Capture the cell that displays the provided text and extract its [x, y] central coordinate. 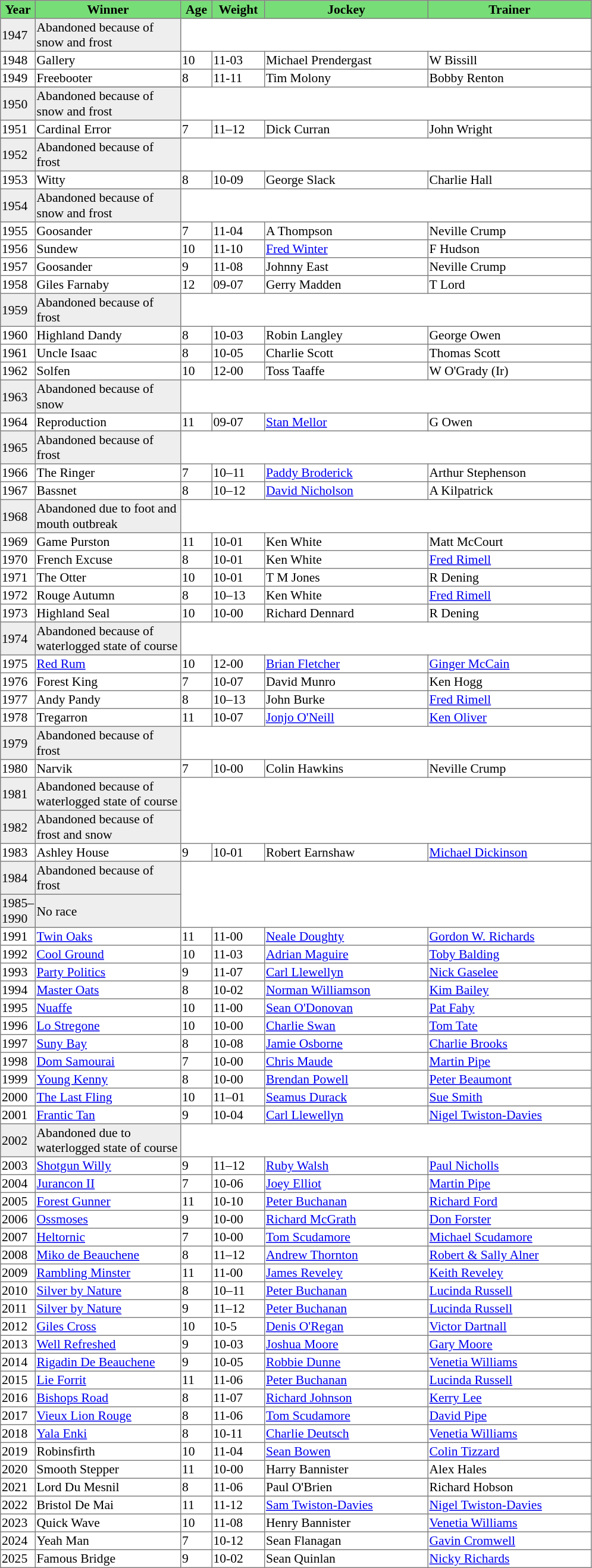
Giles Cross [108, 1326]
Bassnet [108, 491]
W Bissill [509, 60]
1970 [18, 560]
11–01 [238, 1097]
2021 [18, 1487]
Toss Taaffe [346, 371]
Rouge Autumn [108, 595]
Michael Dickinson [509, 852]
Yeah Man [108, 1541]
2025 [18, 1558]
1997 [18, 1044]
T Lord [509, 285]
Dick Curran [346, 129]
2016 [18, 1398]
A Thompson [346, 231]
W O'Grady (Ir) [509, 371]
A Kilpatrick [509, 491]
12 [196, 285]
10-06 [238, 1183]
Gary Moore [509, 1344]
1974 [18, 639]
10-10 [238, 1201]
2022 [18, 1505]
Jurancon II [108, 1183]
Weight [238, 10]
Cool Ground [108, 954]
1985–1990 [18, 911]
Sean Bowen [346, 1451]
2024 [18, 1541]
2009 [18, 1273]
Ken Hogg [509, 682]
2013 [18, 1344]
1969 [18, 542]
Cardinal Error [108, 129]
Jamie Osborne [346, 1044]
Michael Prendergast [346, 60]
Stan Mellor [346, 422]
Sundew [108, 249]
Charlie Deutsch [346, 1433]
Kim Bailey [509, 990]
2007 [18, 1237]
The Ringer [108, 473]
2010 [18, 1291]
1964 [18, 422]
2003 [18, 1166]
1948 [18, 60]
The Otter [108, 577]
1951 [18, 129]
1968 [18, 516]
1961 [18, 353]
No race [108, 911]
Gavin Cromwell [509, 1541]
1963 [18, 396]
Charlie Scott [346, 353]
Chris Maude [346, 1061]
11-12 [238, 1505]
F Hudson [509, 249]
Lord Du Mesnil [108, 1487]
Narvik [108, 769]
Gerry Madden [346, 285]
Bristol De Mai [108, 1505]
George Slack [346, 180]
Charlie Brooks [509, 1044]
11-11 [238, 78]
2008 [18, 1255]
Neale Doughty [346, 936]
Robert & Sally Alner [509, 1255]
Abandoned due to waterlogged state of course [108, 1141]
1999 [18, 1079]
Richard Johnson [346, 1398]
1950 [18, 104]
1998 [18, 1061]
Quick Wave [108, 1523]
Freebooter [108, 78]
Sue Smith [509, 1097]
Rigadin De Beauchene [108, 1362]
John Burke [346, 699]
1979 [18, 743]
Paul O'Brien [346, 1487]
Andrew Thornton [346, 1255]
Ginger McCain [509, 664]
Keith Reveley [509, 1273]
Toby Balding [509, 954]
Forest Gunner [108, 1201]
1996 [18, 1026]
Bobby Renton [509, 78]
Abandoned because of frost and snow [108, 827]
1994 [18, 990]
1965 [18, 448]
Trainer [509, 10]
10–12 [238, 491]
Nick Gaselee [509, 972]
1984 [18, 878]
Gordon W. Richards [509, 936]
Witty [108, 180]
The Last Fling [108, 1097]
2002 [18, 1141]
2006 [18, 1219]
Smooth Stepper [108, 1469]
Twin Oaks [108, 936]
1967 [18, 491]
Abandoned because of snow [108, 396]
Joey Elliot [346, 1183]
Sean O'Donovan [346, 1008]
Fred Winter [346, 249]
2004 [18, 1183]
1953 [18, 180]
Yala Enki [108, 1433]
Sean Quinlan [346, 1558]
1991 [18, 936]
1960 [18, 335]
French Excuse [108, 560]
2018 [18, 1433]
Vieux Lion Rouge [108, 1416]
Charlie Swan [346, 1026]
Michael Scudamore [509, 1237]
2020 [18, 1469]
Joshua Moore [346, 1344]
1955 [18, 231]
Tom Tate [509, 1026]
10-5 [238, 1326]
Alex Hales [509, 1469]
Highland Seal [108, 613]
Kerry Lee [509, 1398]
10-04 [238, 1115]
Sean Flanagan [346, 1541]
Ashley House [108, 852]
Richard Hobson [509, 1487]
2017 [18, 1416]
Shotgun Willy [108, 1166]
1993 [18, 972]
Thomas Scott [509, 353]
Richard McGrath [346, 1219]
Robbie Dunne [346, 1362]
Suny Bay [108, 1044]
2011 [18, 1308]
John Wright [509, 129]
1956 [18, 249]
Peter Beaumont [509, 1079]
1978 [18, 717]
Brian Fletcher [346, 664]
Robinsfirth [108, 1451]
Highland Dandy [108, 335]
Frantic Tan [108, 1115]
1952 [18, 155]
Nuaffe [108, 1008]
Colin Tizzard [509, 1451]
Well Refreshed [108, 1344]
George Owen [509, 335]
Abandoned due to foot and mouth outbreak [108, 516]
1958 [18, 285]
Norman Williamson [346, 990]
Harry Bannister [346, 1469]
Henry Bannister [346, 1523]
2014 [18, 1362]
Rambling Minster [108, 1273]
2000 [18, 1097]
2019 [18, 1451]
Adrian Maguire [346, 954]
Robin Langley [346, 335]
1959 [18, 310]
Solfen [108, 371]
1957 [18, 267]
Master Oats [108, 990]
1977 [18, 699]
David Munro [346, 682]
10-09 [238, 180]
Reproduction [108, 422]
Lo Stregone [108, 1026]
2001 [18, 1115]
Ossmoses [108, 1219]
Forest King [108, 682]
Richard Dennard [346, 613]
Winner [108, 10]
1976 [18, 682]
Party Politics [108, 972]
Jockey [346, 10]
10-11 [238, 1433]
Tim Molony [346, 78]
Brendan Powell [346, 1079]
1995 [18, 1008]
David Nicholson [346, 491]
1981 [18, 794]
Arthur Stephenson [509, 473]
1982 [18, 827]
Age [196, 10]
Richard Ford [509, 1201]
Pat Fahy [509, 1008]
Tregarron [108, 717]
Charlie Hall [509, 180]
Paddy Broderick [346, 473]
Year [18, 10]
1954 [18, 205]
2015 [18, 1380]
Andy Pandy [108, 699]
Giles Farnaby [108, 285]
Dom Samourai [108, 1061]
Jonjo O'Neill [346, 717]
Matt McCourt [509, 542]
Victor Dartnall [509, 1326]
Ken Oliver [509, 717]
1966 [18, 473]
Sam Twiston-Davies [346, 1505]
11-10 [238, 249]
1947 [18, 35]
G Owen [509, 422]
Denis O'Regan [346, 1326]
1973 [18, 613]
2023 [18, 1523]
1983 [18, 852]
Paul Nicholls [509, 1166]
10-08 [238, 1044]
Young Kenny [108, 1079]
Uncle Isaac [108, 353]
Johnny East [346, 267]
Gallery [108, 60]
James Reveley [346, 1273]
1971 [18, 577]
Colin Hawkins [346, 769]
1992 [18, 954]
2005 [18, 1201]
Don Forster [509, 1219]
Miko de Beauchene [108, 1255]
Game Purston [108, 542]
Famous Bridge [108, 1558]
1975 [18, 664]
Lie Forrit [108, 1380]
Ruby Walsh [346, 1166]
1972 [18, 595]
Seamus Durack [346, 1097]
Robert Earnshaw [346, 852]
1980 [18, 769]
Heltornic [108, 1237]
T M Jones [346, 577]
2012 [18, 1326]
1962 [18, 371]
Bishops Road [108, 1398]
Nicky Richards [509, 1558]
10-12 [238, 1541]
1949 [18, 78]
David Pipe [509, 1416]
Red Rum [108, 664]
